Detect which cell encompasses the target text, then output its [x, y] center coordinate. 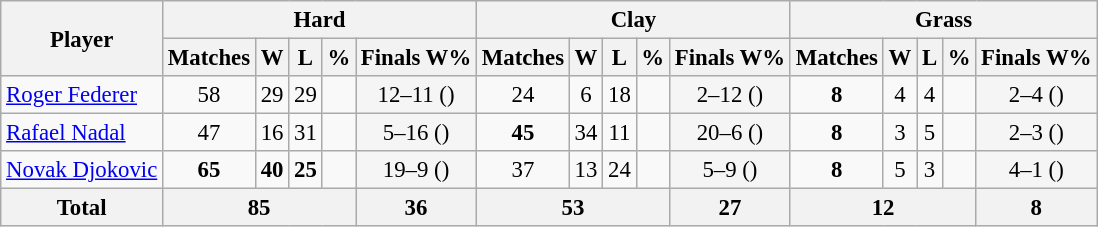
12 [882, 208]
Hard [320, 20]
31 [306, 133]
Rafael Nadal [82, 133]
45 [522, 133]
47 [210, 133]
34 [586, 133]
85 [260, 208]
13 [586, 170]
11 [620, 133]
5–9 () [730, 170]
12–11 () [416, 95]
6 [586, 95]
Clay [633, 20]
65 [210, 170]
40 [272, 170]
Total [82, 208]
2–4 () [1036, 95]
37 [522, 170]
16 [272, 133]
Novak Djokovic [82, 170]
19–9 () [416, 170]
53 [572, 208]
25 [306, 170]
18 [620, 95]
58 [210, 95]
2–3 () [1036, 133]
5–16 () [416, 133]
4–1 () [1036, 170]
27 [730, 208]
2–12 () [730, 95]
Roger Federer [82, 95]
Player [82, 38]
Grass [943, 20]
36 [416, 208]
20–6 () [730, 133]
